Detect which cell encompasses the target text, then output its (x, y) center coordinate. 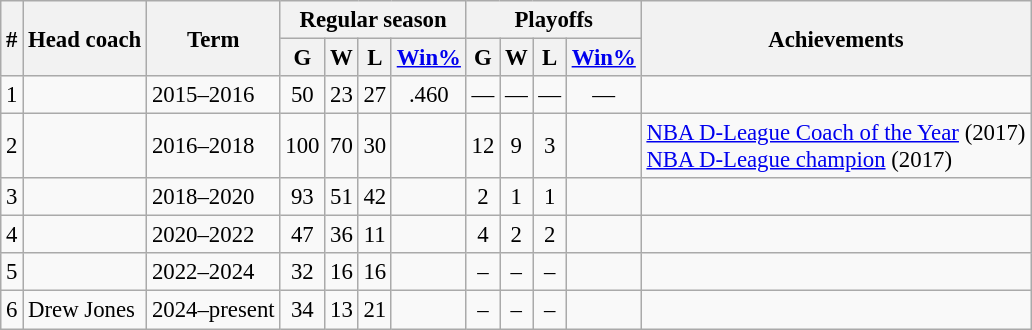
93 (302, 197)
23 (342, 95)
70 (342, 146)
2016–2018 (214, 146)
2015–2016 (214, 95)
# (12, 38)
27 (374, 95)
Achievements (836, 38)
Regular season (373, 20)
2022–2024 (214, 273)
Head coach (85, 38)
.460 (428, 95)
51 (342, 197)
100 (302, 146)
42 (374, 197)
Term (214, 38)
12 (482, 146)
Drew Jones (85, 310)
2024–present (214, 310)
2018–2020 (214, 197)
NBA D-League Coach of the Year (2017)NBA D-League champion (2017) (836, 146)
50 (302, 95)
36 (342, 235)
2020–2022 (214, 235)
34 (302, 310)
11 (374, 235)
13 (342, 310)
21 (374, 310)
6 (12, 310)
32 (302, 273)
Playoffs (554, 20)
5 (12, 273)
30 (374, 146)
47 (302, 235)
9 (516, 146)
